Return the [x, y] coordinate for the center point of the cell that contains the specified text.  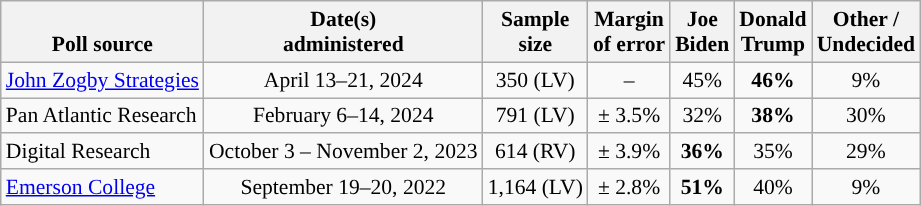
350 (LV) [536, 80]
51% [702, 187]
DonaldTrump [772, 32]
October 3 – November 2, 2023 [344, 152]
30% [866, 116]
1,164 (LV) [536, 187]
35% [772, 152]
Samplesize [536, 32]
Pan Atlantic Research [102, 116]
45% [702, 80]
46% [772, 80]
Emerson College [102, 187]
– [629, 80]
Marginof error [629, 32]
Poll source [102, 32]
± 2.8% [629, 187]
September 19–20, 2022 [344, 187]
Other /Undecided [866, 32]
Date(s)administered [344, 32]
614 (RV) [536, 152]
February 6–14, 2024 [344, 116]
32% [702, 116]
29% [866, 152]
40% [772, 187]
JoeBiden [702, 32]
April 13–21, 2024 [344, 80]
36% [702, 152]
791 (LV) [536, 116]
Digital Research [102, 152]
± 3.5% [629, 116]
38% [772, 116]
± 3.9% [629, 152]
John Zogby Strategies [102, 80]
